Identify which cell holds the provided text, then report its [X, Y] central coordinate. 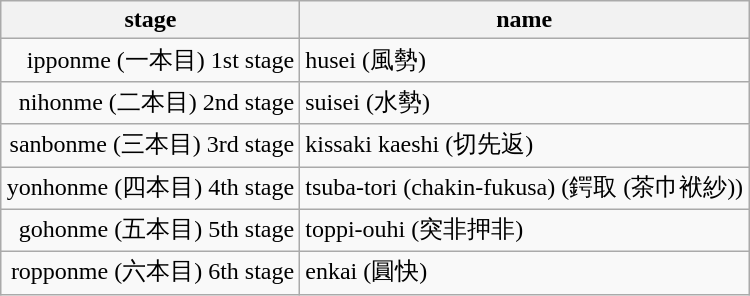
suisei (水勢) [524, 102]
tsuba-tori (chakin-fukusa) (鍔取 (茶巾袱紗)) [524, 188]
husei (風勢) [524, 60]
stage [150, 20]
gohonme (五本目) 5th stage [150, 230]
yonhonme (四本目) 4th stage [150, 188]
toppi-ouhi (突非押非) [524, 230]
enkai (圓快) [524, 274]
ipponme (一本目) 1st stage [150, 60]
kissaki kaeshi (切先返) [524, 146]
name [524, 20]
nihonme (二本目) 2nd stage [150, 102]
sanbonme (三本目) 3rd stage [150, 146]
ropponme (六本目) 6th stage [150, 274]
